Search for the cell housing the specified text and yield its [x, y] center coordinate. 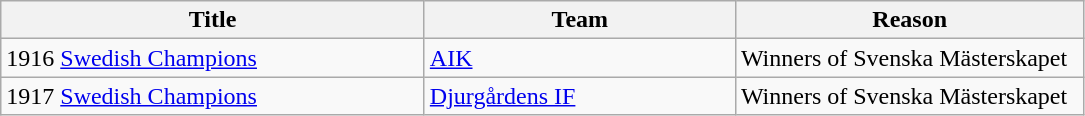
AIK [580, 58]
1917 Swedish Champions [213, 96]
Team [580, 20]
Title [213, 20]
Djurgårdens IF [580, 96]
1916 Swedish Champions [213, 58]
Reason [910, 20]
